Search for the cell housing the specified text and yield its (X, Y) center coordinate. 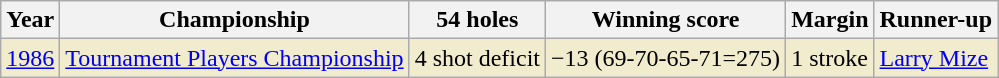
54 holes (477, 20)
−13 (69-70-65-71=275) (666, 58)
1986 (30, 58)
Margin (830, 20)
Larry Mize (936, 58)
Tournament Players Championship (234, 58)
Championship (234, 20)
Year (30, 20)
Winning score (666, 20)
Runner-up (936, 20)
4 shot deficit (477, 58)
1 stroke (830, 58)
